Search for the cell housing the specified text and yield its [X, Y] center coordinate. 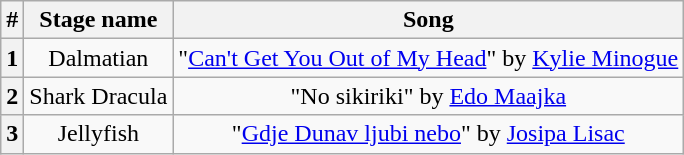
"Gdje Dunav ljubi nebo" by Josipa Lisac [428, 134]
Stage name [98, 20]
2 [12, 96]
# [12, 20]
"Can't Get You Out of My Head" by Kylie Minogue [428, 58]
Shark Dracula [98, 96]
Dalmatian [98, 58]
Jellyfish [98, 134]
3 [12, 134]
1 [12, 58]
Song [428, 20]
"No sikiriki" by Edo Maajka [428, 96]
